Pinpoint the cell where the given text exists, returning its [X, Y] midpoint coordinate. 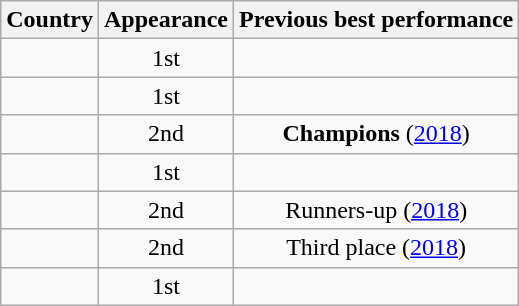
Runners-up (2018) [376, 210]
Appearance [166, 20]
Third place (2018) [376, 248]
Country [50, 20]
Previous best performance [376, 20]
Champions (2018) [376, 134]
